Capture the cell that displays the provided text and extract its (X, Y) central coordinate. 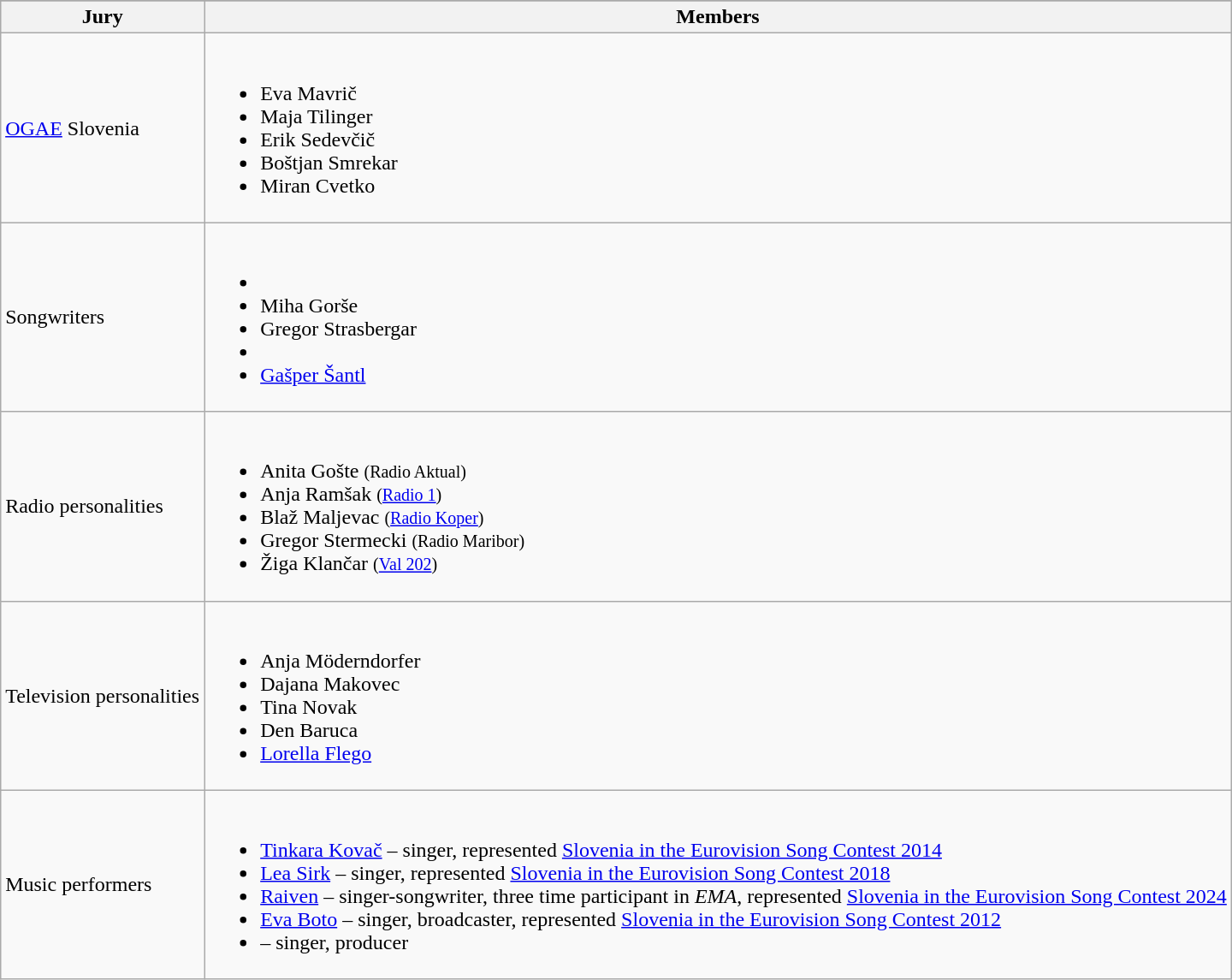
Anita Gošte (Radio Aktual)Anja Ramšak (Radio 1)Blaž Maljevac (Radio Koper)Gregor Stermecki (Radio Maribor)Žiga Klančar (Val 202) (719, 507)
Eva MavričMaja TilingerErik SedevčičBoštjan SmrekarMiran Cvetko (719, 128)
Songwriters (103, 317)
Anja MöderndorferDajana MakovecTina NovakDen BarucaLorella Flego (719, 695)
Television personalities (103, 695)
OGAE Slovenia (103, 128)
Members (719, 17)
Jury (103, 17)
Music performers (103, 885)
Miha GoršeGregor StrasbergarGašper Šantl (719, 317)
Radio personalities (103, 507)
